Determine the (X, Y) coordinate at the center of the cell enclosing the given text.  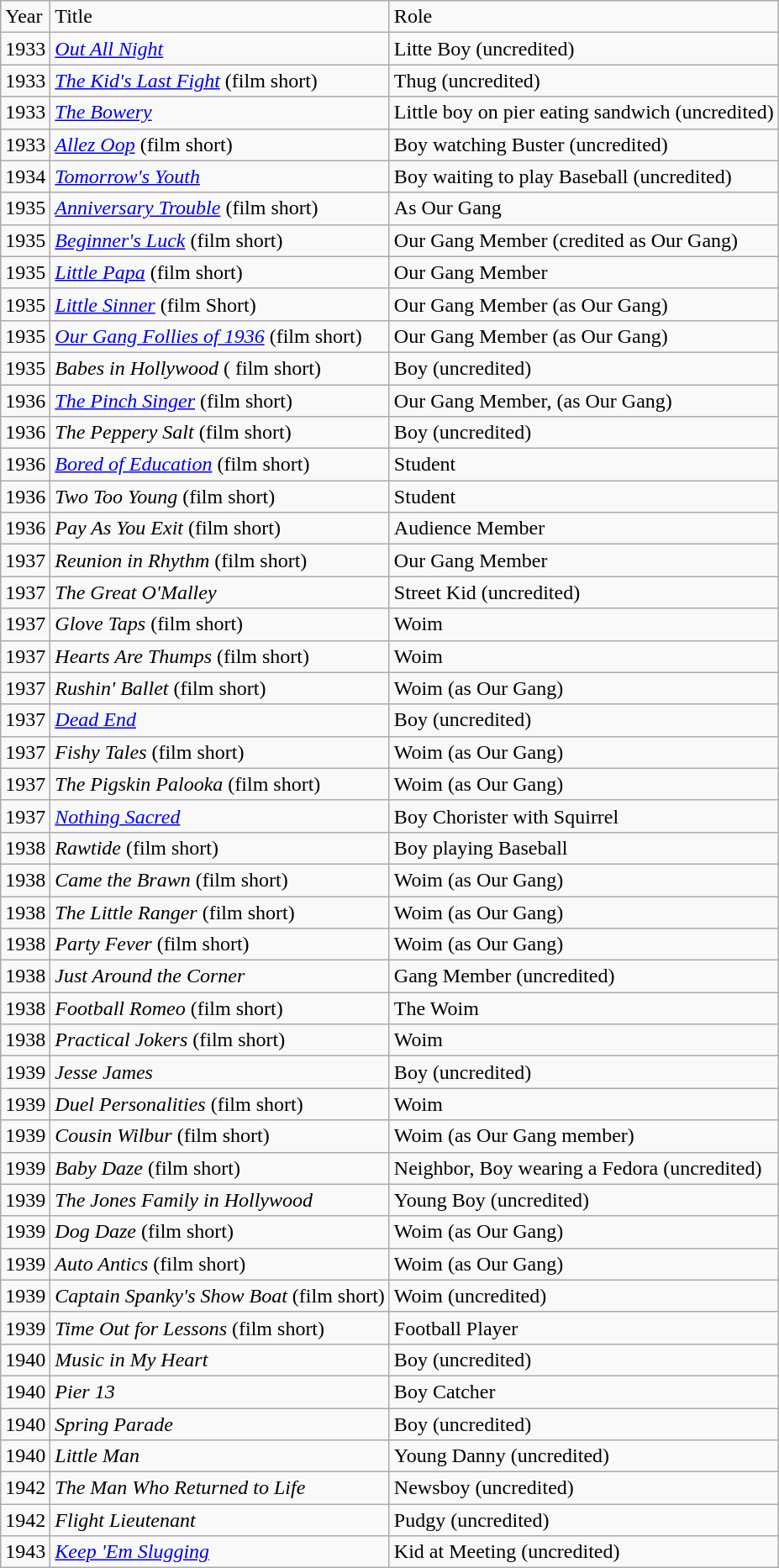
Nothing Sacred (220, 816)
Party Fever (film short) (220, 944)
Anniversary Trouble (film short) (220, 208)
Boy playing Baseball (583, 848)
Cousin Wilbur (film short) (220, 1136)
Our Gang Member, (as Our Gang) (583, 401)
Our Gang Follies of 1936 (film short) (220, 336)
Pier 13 (220, 1392)
Newsboy (uncredited) (583, 1488)
Litte Boy (uncredited) (583, 49)
Captain Spanky's Show Boat (film short) (220, 1296)
Flight Lieutenant (220, 1520)
Role (583, 17)
The Pigskin Palooka (film short) (220, 784)
Pay As You Exit (film short) (220, 529)
Little Papa (film short) (220, 272)
Time Out for Lessons (film short) (220, 1328)
Out All Night (220, 49)
Title (220, 17)
Audience Member (583, 529)
Dead End (220, 720)
Year (25, 17)
Little Man (220, 1456)
Auto Antics (film short) (220, 1264)
Dog Daze (film short) (220, 1232)
1934 (25, 176)
Thug (uncredited) (583, 81)
Baby Daze (film short) (220, 1168)
Beginner's Luck (film short) (220, 240)
Pudgy (uncredited) (583, 1520)
Tomorrow's Youth (220, 176)
1943 (25, 1552)
Glove Taps (film short) (220, 624)
Music in My Heart (220, 1360)
Babes in Hollywood ( film short) (220, 368)
As Our Gang (583, 208)
Gang Member (uncredited) (583, 976)
Football Player (583, 1328)
Football Romeo (film short) (220, 1008)
Boy waiting to play Baseball (uncredited) (583, 176)
Young Danny (uncredited) (583, 1456)
The Bowery (220, 113)
Spring Parade (220, 1424)
Young Boy (uncredited) (583, 1200)
Just Around the Corner (220, 976)
The Jones Family in Hollywood (220, 1200)
The Great O'Malley (220, 592)
Neighbor, Boy wearing a Fedora (uncredited) (583, 1168)
Fishy Tales (film short) (220, 752)
The Little Ranger (film short) (220, 912)
Little Sinner (film Short) (220, 304)
The Kid's Last Fight (film short) (220, 81)
Rawtide (film short) (220, 848)
Two Too Young (film short) (220, 497)
Reunion in Rhythm (film short) (220, 560)
Boy Chorister with Squirrel (583, 816)
Little boy on pier eating sandwich (uncredited) (583, 113)
Came the Brawn (film short) (220, 880)
Bored of Education (film short) (220, 465)
Duel Personalities (film short) (220, 1104)
The Man Who Returned to Life (220, 1488)
Rushin' Ballet (film short) (220, 688)
The Pinch Singer (film short) (220, 401)
Jesse James (220, 1072)
Allez Oop (film short) (220, 145)
Hearts Are Thumps (film short) (220, 656)
Kid at Meeting (uncredited) (583, 1552)
Our Gang Member (credited as Our Gang) (583, 240)
Keep 'Em Slugging (220, 1552)
The Peppery Salt (film short) (220, 433)
Street Kid (uncredited) (583, 592)
The Woim (583, 1008)
Woim (as Our Gang member) (583, 1136)
Practical Jokers (film short) (220, 1040)
Boy watching Buster (uncredited) (583, 145)
Woim (uncredited) (583, 1296)
Boy Catcher (583, 1392)
